Return (X, Y) of the center of cell containing provided text 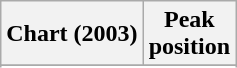
Peakposition (189, 34)
Chart (2003) (72, 34)
